Return [X, Y] of the center of cell containing provided text 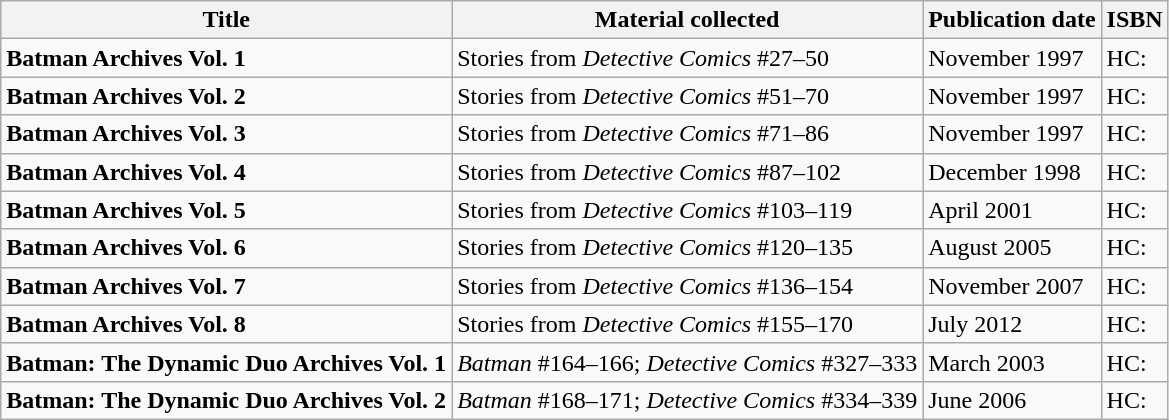
Batman Archives Vol. 8 [226, 324]
ISBN [1134, 20]
Stories from Detective Comics #103–119 [688, 210]
Batman Archives Vol. 7 [226, 286]
Stories from Detective Comics #71–86 [688, 134]
Batman Archives Vol. 3 [226, 134]
Publication date [1012, 20]
Batman #168–171; Detective Comics #334–339 [688, 400]
July 2012 [1012, 324]
Batman #164–166; Detective Comics #327–333 [688, 362]
Batman: The Dynamic Duo Archives Vol. 2 [226, 400]
March 2003 [1012, 362]
Stories from Detective Comics #120–135 [688, 248]
Batman Archives Vol. 5 [226, 210]
Batman Archives Vol. 4 [226, 172]
December 1998 [1012, 172]
Stories from Detective Comics #87–102 [688, 172]
Stories from Detective Comics #27–50 [688, 58]
June 2006 [1012, 400]
Batman Archives Vol. 2 [226, 96]
Stories from Detective Comics #51–70 [688, 96]
Stories from Detective Comics #155–170 [688, 324]
Material collected [688, 20]
August 2005 [1012, 248]
April 2001 [1012, 210]
Title [226, 20]
November 2007 [1012, 286]
Batman Archives Vol. 6 [226, 248]
Batman: The Dynamic Duo Archives Vol. 1 [226, 362]
Batman Archives Vol. 1 [226, 58]
Stories from Detective Comics #136–154 [688, 286]
